For the text-containing cell, return its midpoint in [x, y] coordinate format. 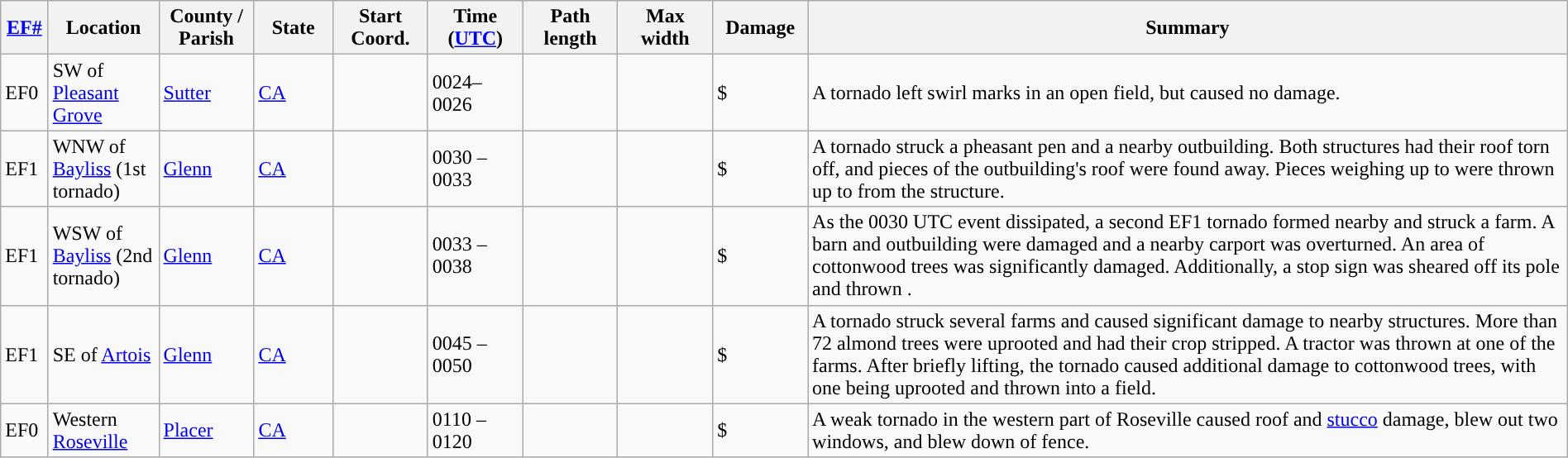
Max width [665, 28]
WSW of Bayliss (2nd tornado) [103, 256]
EF# [25, 28]
SW of Pleasant Grove [103, 93]
State [294, 28]
WNW of Bayliss (1st tornado) [103, 169]
A tornado left swirl marks in an open field, but caused no damage. [1188, 93]
A weak tornado in the western part of Roseville caused roof and stucco damage, blew out two windows, and blew down of fence. [1188, 430]
Path length [571, 28]
Western Roseville [103, 430]
SE of Artois [103, 354]
Time (UTC) [475, 28]
0045 – 0050 [475, 354]
Damage [761, 28]
0030 – 0033 [475, 169]
Summary [1188, 28]
Location [103, 28]
County / Parish [207, 28]
Placer [207, 430]
0110 – 0120 [475, 430]
Sutter [207, 93]
0024–0026 [475, 93]
Start Coord. [380, 28]
0033 – 0038 [475, 256]
